Detect which cell encompasses the target text, then output its (X, Y) center coordinate. 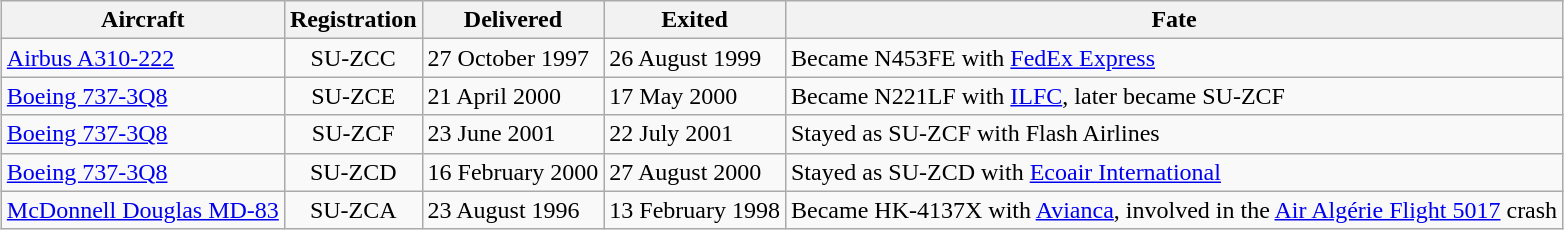
26 August 1999 (695, 58)
SU-ZCA (353, 210)
Became N221LF with ILFC, later became SU-ZCF (1174, 96)
SU-ZCF (353, 134)
Stayed as SU-ZCF with Flash Airlines (1174, 134)
27 October 1997 (513, 58)
23 June 2001 (513, 134)
Airbus A310-222 (142, 58)
SU-ZCE (353, 96)
Fate (1174, 20)
23 August 1996 (513, 210)
Became HK-4137X with Avianca, involved in the Air Algérie Flight 5017 crash (1174, 210)
27 August 2000 (695, 172)
Stayed as SU-ZCD with Ecoair International (1174, 172)
Became N453FE with FedEx Express (1174, 58)
21 April 2000 (513, 96)
Exited (695, 20)
Aircraft (142, 20)
17 May 2000 (695, 96)
McDonnell Douglas MD-83 (142, 210)
22 July 2001 (695, 134)
SU-ZCD (353, 172)
13 February 1998 (695, 210)
Delivered (513, 20)
SU-ZCC (353, 58)
16 February 2000 (513, 172)
Registration (353, 20)
